Output the [X, Y] coordinate of the center of the cell containing the given text.  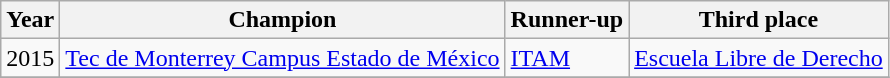
Tec de Monterrey Campus Estado de México [282, 58]
Escuela Libre de Derecho [759, 58]
2015 [30, 58]
Third place [759, 20]
Champion [282, 20]
Year [30, 20]
ITAM [567, 58]
Runner-up [567, 20]
